Return the (x, y) coordinate for the center point of the cell that contains the specified text.  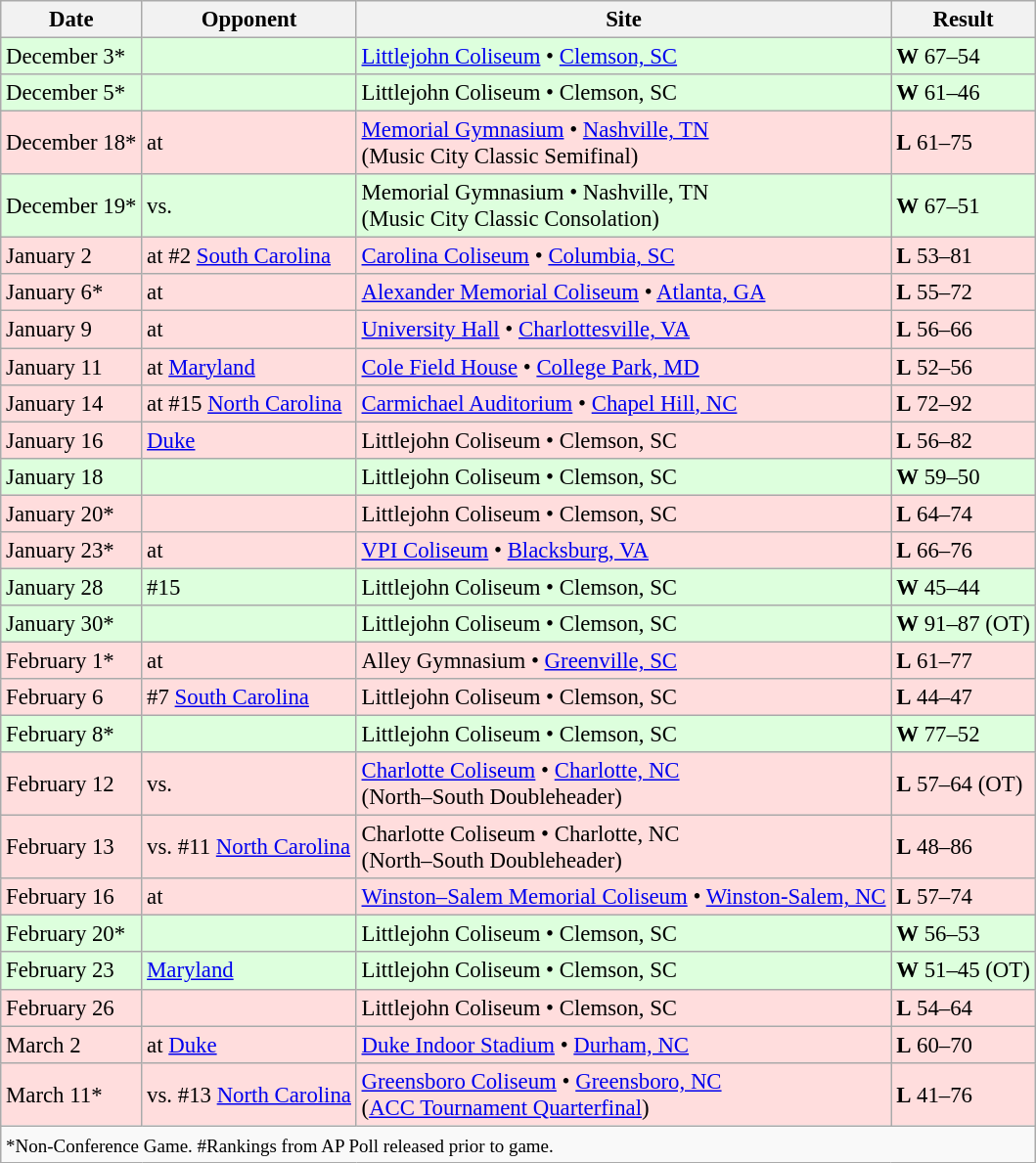
L 61–75 (963, 143)
L 66–76 (963, 551)
#7 South Carolina (248, 697)
#15 (248, 587)
W 91–87 (OT) (963, 624)
February 16 (71, 897)
February 23 (71, 971)
L 53–81 (963, 256)
January 23* (71, 551)
at #15 North Carolina (248, 403)
Carmichael Auditorium • Chapel Hill, NC (624, 403)
Duke Indoor Stadium • Durham, NC (624, 1045)
January 14 (71, 403)
W 67–54 (963, 57)
W 45–44 (963, 587)
February 20* (71, 934)
February 26 (71, 1007)
L 64–74 (963, 514)
February 12 (71, 784)
January 2 (71, 256)
March 2 (71, 1045)
W 51–45 (OT) (963, 971)
January 16 (71, 440)
W 61–46 (963, 93)
at #2 South Carolina (248, 256)
December 19* (71, 205)
L 61–77 (963, 660)
W 59–50 (963, 476)
at Maryland (248, 367)
Alexander Memorial Coliseum • Atlanta, GA (624, 292)
L 48–86 (963, 847)
March 11* (71, 1094)
L 60–70 (963, 1045)
vs. #11 North Carolina (248, 847)
Carolina Coliseum • Columbia, SC (624, 256)
Date (71, 20)
February 1* (71, 660)
February 8* (71, 735)
Result (963, 20)
Memorial Gymnasium • Nashville, TN(Music City Classic Consolation) (624, 205)
L 56–66 (963, 330)
L 55–72 (963, 292)
L 57–64 (OT) (963, 784)
L 72–92 (963, 403)
Cole Field House • College Park, MD (624, 367)
L 52–56 (963, 367)
January 20* (71, 514)
January 11 (71, 367)
Memorial Gymnasium • Nashville, TN(Music City Classic Semifinal) (624, 143)
December 5* (71, 93)
L 44–47 (963, 697)
W 56–53 (963, 934)
January 6* (71, 292)
February 6 (71, 697)
L 54–64 (963, 1007)
VPI Coliseum • Blacksburg, VA (624, 551)
Maryland (248, 971)
Greensboro Coliseum • Greensboro, NC(ACC Tournament Quarterfinal) (624, 1094)
Opponent (248, 20)
L 56–82 (963, 440)
December 18* (71, 143)
February 13 (71, 847)
January 18 (71, 476)
December 3* (71, 57)
January 9 (71, 330)
L 57–74 (963, 897)
Site (624, 20)
Duke (248, 440)
Alley Gymnasium • Greenville, SC (624, 660)
W 77–52 (963, 735)
vs. #13 North Carolina (248, 1094)
University Hall • Charlottesville, VA (624, 330)
Winston–Salem Memorial Coliseum • Winston-Salem, NC (624, 897)
L 41–76 (963, 1094)
at Duke (248, 1045)
W 67–51 (963, 205)
January 30* (71, 624)
*Non-Conference Game. #Rankings from AP Poll released prior to game. (518, 1144)
January 28 (71, 587)
